Locate the cell with the specified text and output its (x, y) center coordinate. 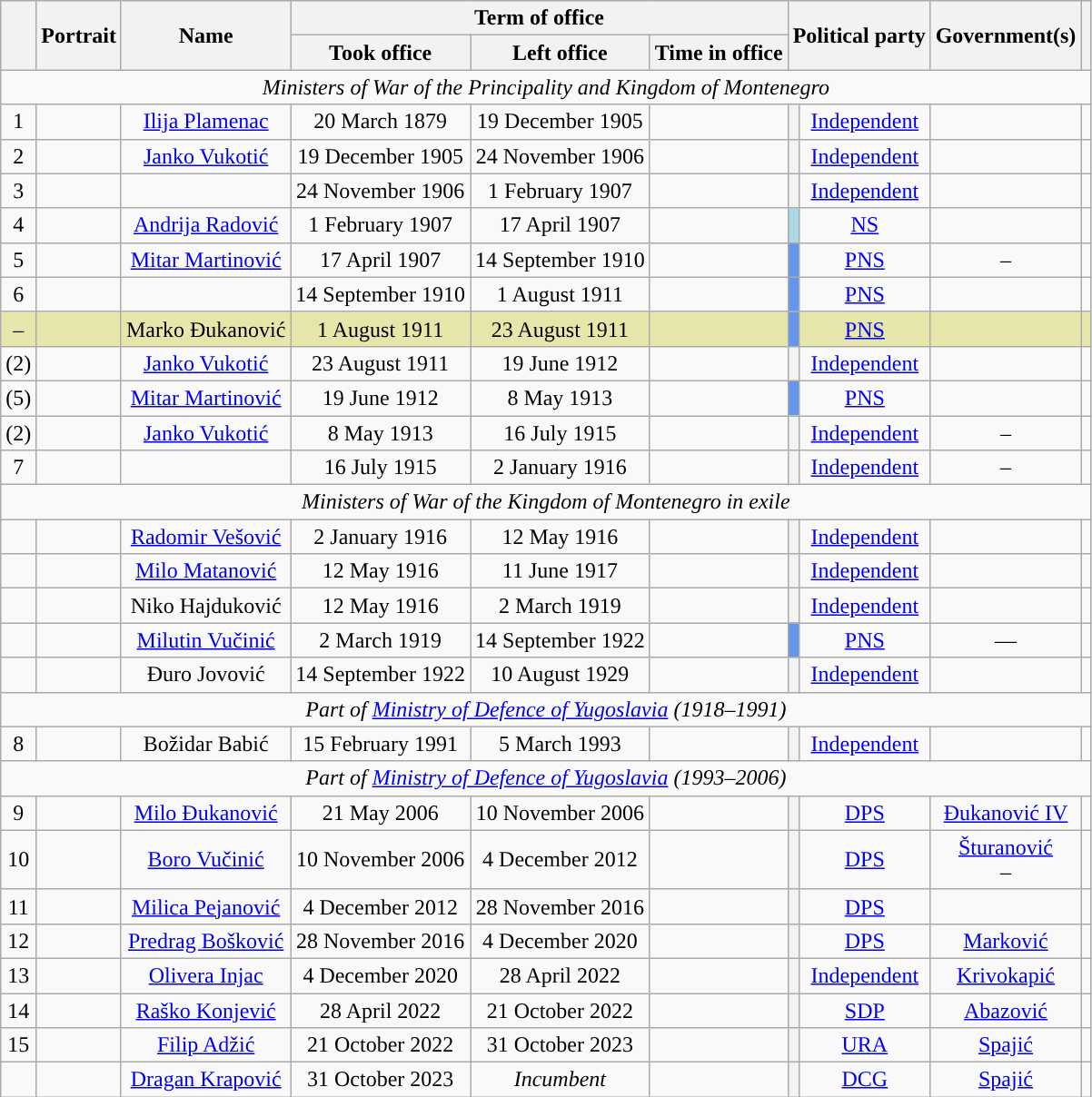
Abazović (1006, 1011)
Raško Konjević (205, 1011)
Term of office (540, 18)
NS (865, 225)
Incumbent (561, 1080)
Government(s) (1006, 35)
Olivera Injac (205, 975)
15 (18, 1045)
6 (18, 294)
Took office (381, 53)
5 March 1993 (561, 744)
Milo Matanović (205, 571)
DCG (865, 1080)
Portrait (79, 35)
Part of Ministry of Defence of Yugoslavia (1993–2006) (546, 778)
Božidar Babić (205, 744)
5 (18, 260)
15 February 1991 (381, 744)
–– (1006, 640)
Dragan Krapović (205, 1080)
Left office (561, 53)
Šturanović– (1006, 859)
Milutin Vučinić (205, 640)
Political party (859, 35)
Filip Adžić (205, 1045)
2 (18, 156)
9 (18, 813)
(5) (18, 398)
20 March 1879 (381, 122)
Radomir Vešović (205, 537)
Part of Ministry of Defence of Yugoslavia (1918–1991) (546, 709)
Marković (1006, 941)
Niko Hajduković (205, 606)
4 (18, 225)
21 May 2006 (381, 813)
Boro Vučinić (205, 859)
Name (205, 35)
Time in office (719, 53)
Andrija Radović (205, 225)
14 (18, 1011)
11 (18, 906)
Ministers of War of the Kingdom of Montenegro in exile (546, 502)
Marko Đukanović (205, 329)
10 August 1929 (561, 675)
10 (18, 859)
Milo Đukanović (205, 813)
13 (18, 975)
8 (18, 744)
Krivokapić (1006, 975)
12 (18, 941)
3 (18, 191)
7 (18, 468)
SDP (865, 1011)
Đuro Jovović (205, 675)
Đukanović IV (1006, 813)
Ilija Plamenac (205, 122)
Ministers of War of the Principality and Kingdom of Montenegro (546, 87)
Milica Pejanović (205, 906)
Predrag Bošković (205, 941)
1 (18, 122)
URA (865, 1045)
11 June 1917 (561, 571)
